Determine the (x, y) coordinate at the center of the cell enclosing the given text.  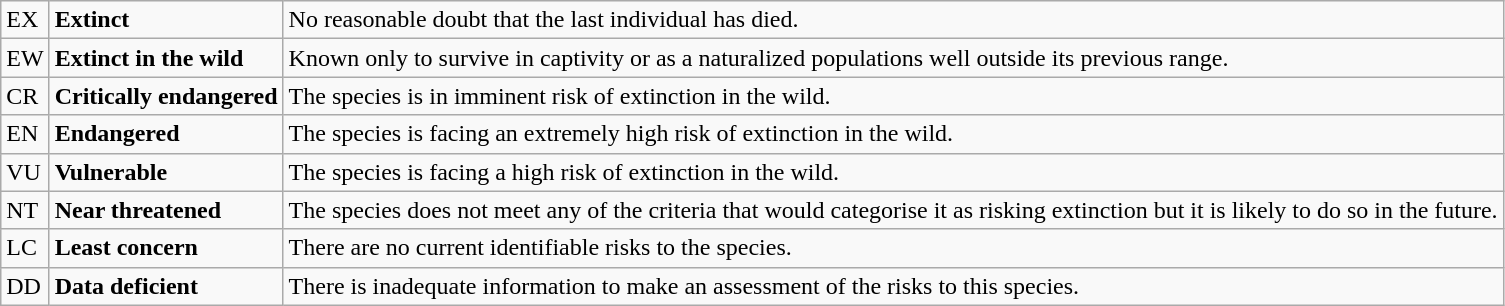
EW (25, 58)
LC (25, 248)
Known only to survive in captivity or as a naturalized populations well outside its previous range. (893, 58)
Near threatened (166, 210)
VU (25, 172)
No reasonable doubt that the last individual has died. (893, 20)
Data deficient (166, 286)
Extinct (166, 20)
Vulnerable (166, 172)
Critically endangered (166, 96)
Extinct in the wild (166, 58)
The species is facing a high risk of extinction in the wild. (893, 172)
Least concern (166, 248)
The species does not meet any of the criteria that would categorise it as risking extinction but it is likely to do so in the future. (893, 210)
The species is in imminent risk of extinction in the wild. (893, 96)
There are no current identifiable risks to the species. (893, 248)
EN (25, 134)
There is inadequate information to make an assessment of the risks to this species. (893, 286)
EX (25, 20)
Endangered (166, 134)
CR (25, 96)
DD (25, 286)
NT (25, 210)
The species is facing an extremely high risk of extinction in the wild. (893, 134)
